Identify which cell holds the provided text, then report its (X, Y) central coordinate. 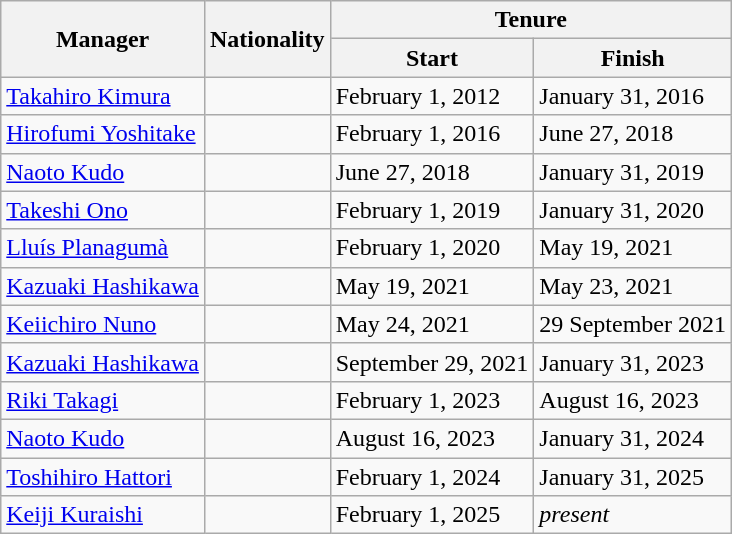
February 1, 2020 (432, 248)
February 1, 2019 (432, 210)
Manager (103, 39)
29 September 2021 (633, 324)
Hirofumi Yoshitake (103, 134)
present (633, 515)
Takahiro Kimura (103, 96)
September 29, 2021 (432, 362)
Takeshi Ono (103, 210)
February 1, 2016 (432, 134)
January 31, 2023 (633, 362)
Tenure (530, 20)
January 31, 2019 (633, 172)
Riki Takagi (103, 400)
Nationality (267, 39)
Keiji Kuraishi (103, 515)
February 1, 2024 (432, 477)
February 1, 2023 (432, 400)
Finish (633, 58)
Lluís Planagumà (103, 248)
Start (432, 58)
Toshihiro Hattori (103, 477)
January 31, 2016 (633, 96)
January 31, 2020 (633, 210)
January 31, 2024 (633, 438)
May 24, 2021 (432, 324)
February 1, 2012 (432, 96)
May 23, 2021 (633, 286)
January 31, 2025 (633, 477)
Keiichiro Nuno (103, 324)
February 1, 2025 (432, 515)
